Determine the [x, y] coordinate at the center of the cell enclosing the given text.  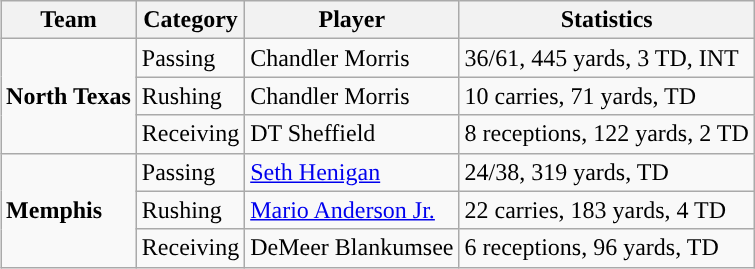
Memphis [69, 210]
10 carries, 71 yards, TD [606, 96]
6 receptions, 96 yards, TD [606, 248]
22 carries, 183 yards, 4 TD [606, 210]
24/38, 319 yards, TD [606, 172]
North Texas [69, 96]
Category [190, 20]
8 receptions, 122 yards, 2 TD [606, 134]
Mario Anderson Jr. [352, 210]
Player [352, 20]
Statistics [606, 20]
Team [69, 20]
Seth Henigan [352, 172]
36/61, 445 yards, 3 TD, INT [606, 58]
DT Sheffield [352, 134]
DeMeer Blankumsee [352, 248]
